Detect which cell encompasses the target text, then output its (x, y) center coordinate. 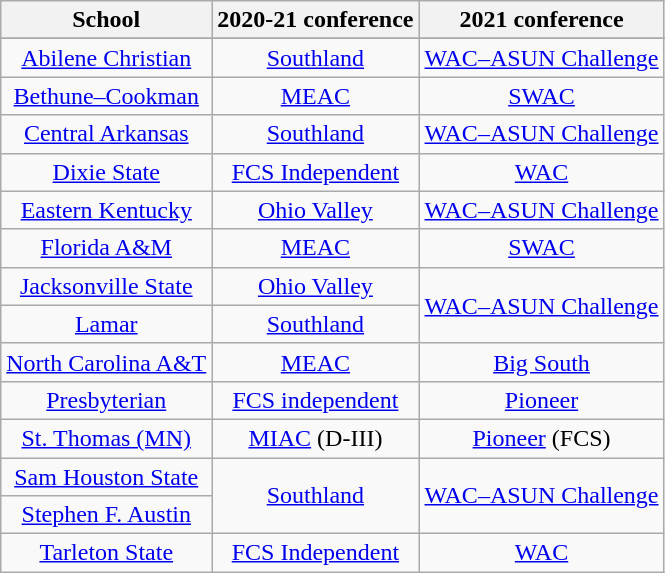
Central Arkansas (106, 134)
Tarleton State (106, 553)
2020-21 conference (316, 20)
Pioneer (542, 400)
Abilene Christian (106, 58)
St. Thomas (MN) (106, 438)
Dixie State (106, 172)
Florida A&M (106, 248)
Eastern Kentucky (106, 210)
Pioneer (FCS) (542, 438)
Big South (542, 362)
Sam Houston State (106, 477)
2021 conference (542, 20)
Presbyterian (106, 400)
Lamar (106, 324)
Bethune–Cookman (106, 96)
School (106, 20)
Jacksonville State (106, 286)
MIAC (D-III) (316, 438)
North Carolina A&T (106, 362)
FCS independent (316, 400)
Stephen F. Austin (106, 515)
